Pinpoint the cell where the given text exists, returning its [X, Y] midpoint coordinate. 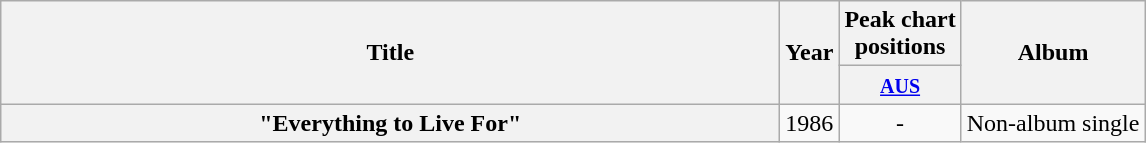
Non-album single [1053, 123]
Title [390, 52]
Peak chartpositions [900, 34]
Year [810, 52]
AUS [900, 85]
- [900, 123]
"Everything to Live For" [390, 123]
1986 [810, 123]
Album [1053, 52]
